From the cell containing the given text, extract its center point as [X, Y] coordinate. 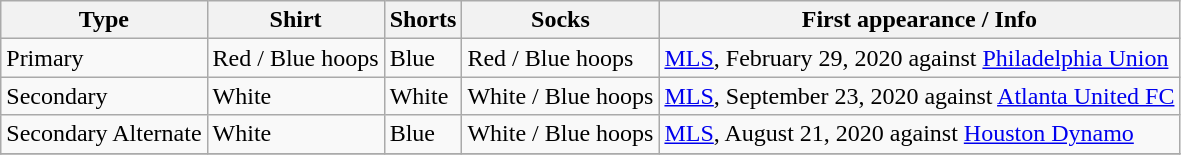
Type [104, 20]
Shorts [423, 20]
MLS, August 21, 2020 against Houston Dynamo [920, 134]
Primary [104, 58]
Secondary [104, 96]
Secondary Alternate [104, 134]
First appearance / Info [920, 20]
Socks [560, 20]
MLS, February 29, 2020 against Philadelphia Union [920, 58]
MLS, September 23, 2020 against Atlanta United FC [920, 96]
Shirt [296, 20]
